Locate the cell with the specified text and output its (x, y) center coordinate. 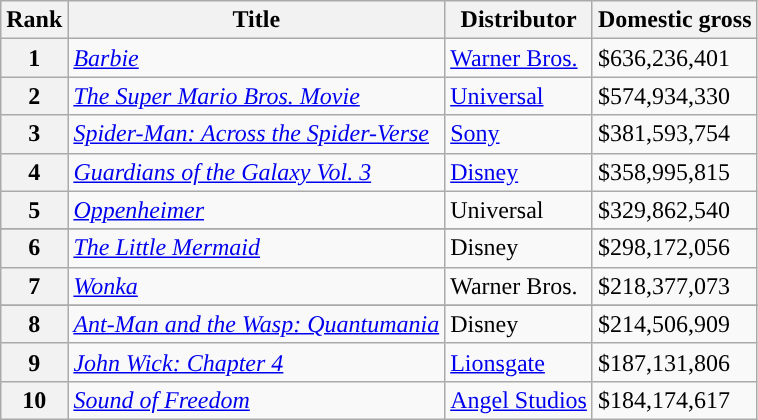
Sound of Freedom (256, 400)
6 (34, 248)
$574,934,330 (674, 96)
$187,131,806 (674, 362)
Angel Studios (519, 400)
The Little Mermaid (256, 248)
Domestic gross (674, 20)
$298,172,056 (674, 248)
7 (34, 286)
Lionsgate (519, 362)
Title (256, 20)
$214,506,909 (674, 324)
$218,377,073 (674, 286)
5 (34, 210)
10 (34, 400)
$184,174,617 (674, 400)
$381,593,754 (674, 134)
2 (34, 96)
Spider-Man: Across the Spider-Verse (256, 134)
Ant-Man and the Wasp: Quantumania (256, 324)
Barbie (256, 58)
9 (34, 362)
8 (34, 324)
Oppenheimer (256, 210)
John Wick: Chapter 4 (256, 362)
Sony (519, 134)
Wonka (256, 286)
4 (34, 172)
The Super Mario Bros. Movie (256, 96)
$358,995,815 (674, 172)
$329,862,540 (674, 210)
Guardians of the Galaxy Vol. 3 (256, 172)
$636,236,401 (674, 58)
3 (34, 134)
1 (34, 58)
Rank (34, 20)
Distributor (519, 20)
